Detect which cell encompasses the target text, then output its (x, y) center coordinate. 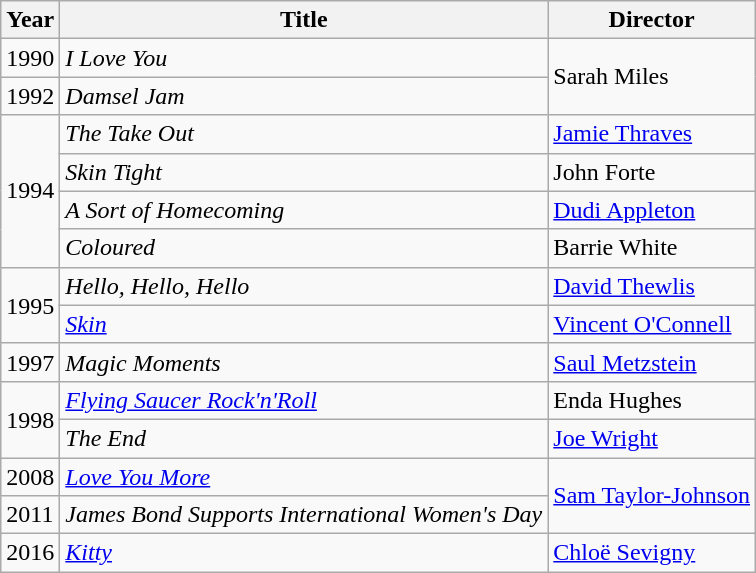
I Love You (304, 58)
Flying Saucer Rock'n'Roll (304, 400)
Enda Hughes (652, 400)
Sarah Miles (652, 77)
1992 (30, 96)
Joe Wright (652, 438)
1990 (30, 58)
Hello, Hello, Hello (304, 286)
A Sort of Homecoming (304, 210)
Skin (304, 324)
1997 (30, 362)
Chloë Sevigny (652, 553)
2011 (30, 515)
2008 (30, 477)
Jamie Thraves (652, 134)
David Thewlis (652, 286)
Love You More (304, 477)
Damsel Jam (304, 96)
The Take Out (304, 134)
John Forte (652, 172)
1994 (30, 191)
James Bond Supports International Women's Day (304, 515)
Coloured (304, 248)
Director (652, 20)
Year (30, 20)
Vincent O'Connell (652, 324)
Dudi Appleton (652, 210)
Saul Metzstein (652, 362)
2016 (30, 553)
Sam Taylor-Johnson (652, 496)
1995 (30, 305)
Barrie White (652, 248)
Skin Tight (304, 172)
The End (304, 438)
Kitty (304, 553)
Title (304, 20)
Magic Moments (304, 362)
1998 (30, 419)
